Locate the cell with the specified text and output its [X, Y] center coordinate. 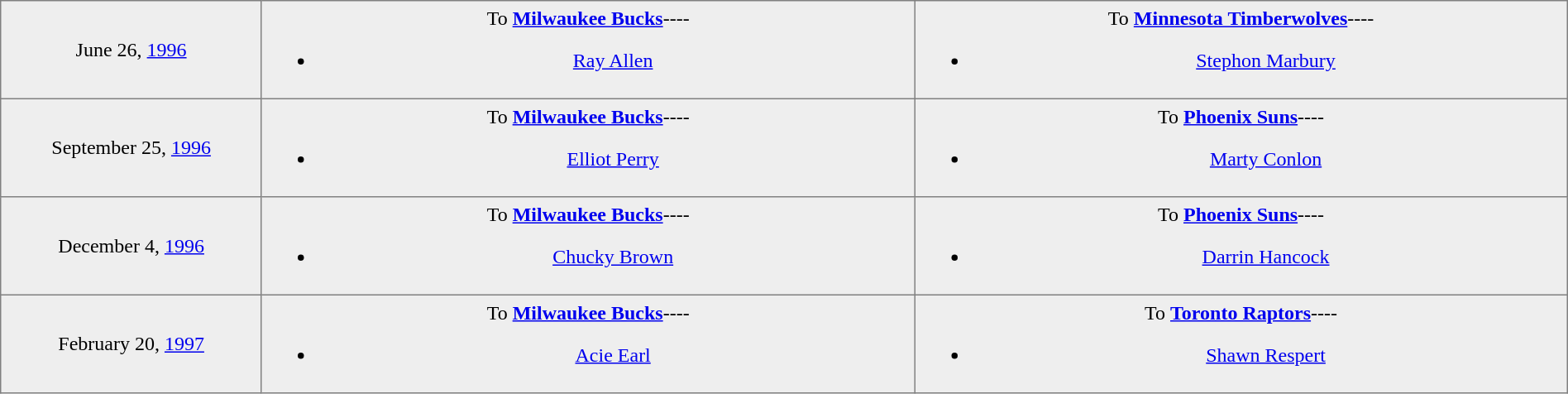
To Milwaukee Bucks----Chucky Brown [587, 246]
September 25, 1996 [131, 147]
To Minnesota Timberwolves----Stephon Marbury [1241, 50]
February 20, 1997 [131, 344]
To Phoenix Suns----Marty Conlon [1241, 147]
To Milwaukee Bucks----Acie Earl [587, 344]
June 26, 1996 [131, 50]
To Toronto Raptors----Shawn Respert [1241, 344]
To Milwaukee Bucks----Elliot Perry [587, 147]
To Milwaukee Bucks----Ray Allen [587, 50]
December 4, 1996 [131, 246]
To Phoenix Suns----Darrin Hancock [1241, 246]
